Return [x, y] of the center of cell containing provided text 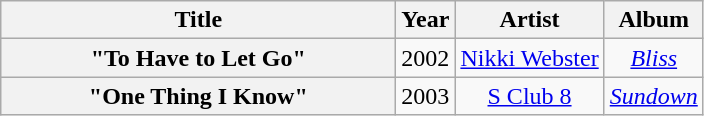
2003 [426, 96]
Title [198, 20]
2002 [426, 58]
S Club 8 [530, 96]
Bliss [654, 58]
Sundown [654, 96]
Album [654, 20]
Year [426, 20]
Nikki Webster [530, 58]
Artist [530, 20]
"To Have to Let Go" [198, 58]
"One Thing I Know" [198, 96]
